For the text-containing cell, return its midpoint in [X, Y] coordinate format. 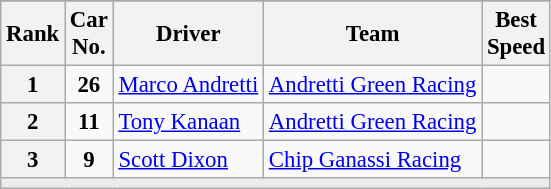
Rank [33, 34]
9 [90, 160]
2 [33, 122]
Scott Dixon [188, 160]
CarNo. [90, 34]
1 [33, 85]
Team [373, 34]
11 [90, 122]
Chip Ganassi Racing [373, 160]
3 [33, 160]
BestSpeed [516, 34]
Driver [188, 34]
26 [90, 85]
Marco Andretti [188, 85]
Tony Kanaan [188, 122]
